Find where the given text appears and provide that cell's center as [X, Y] coordinate. 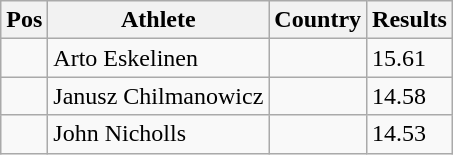
14.53 [410, 134]
Janusz Chilmanowicz [158, 96]
John Nicholls [158, 134]
Arto Eskelinen [158, 58]
Athlete [158, 20]
14.58 [410, 96]
Results [410, 20]
15.61 [410, 58]
Pos [24, 20]
Country [318, 20]
